Extract the (x, y) coordinate from the center of the cell holding the provided text.  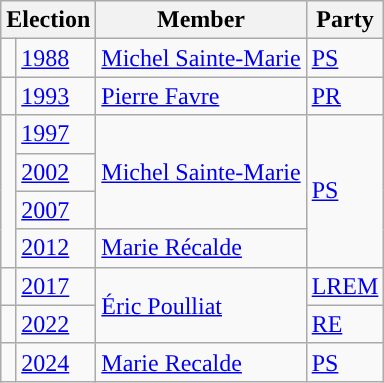
Marie Recalde (201, 362)
2024 (56, 362)
RE (345, 324)
2007 (56, 210)
Éric Poulliat (201, 305)
2002 (56, 172)
Party (345, 20)
1988 (56, 58)
2017 (56, 286)
Election (48, 20)
1993 (56, 96)
1997 (56, 134)
2022 (56, 324)
LREM (345, 286)
Marie Récalde (201, 248)
Member (201, 20)
Pierre Favre (201, 96)
PR (345, 96)
2012 (56, 248)
